Provide the (x, y) coordinate of the cell's center where the given text is located.  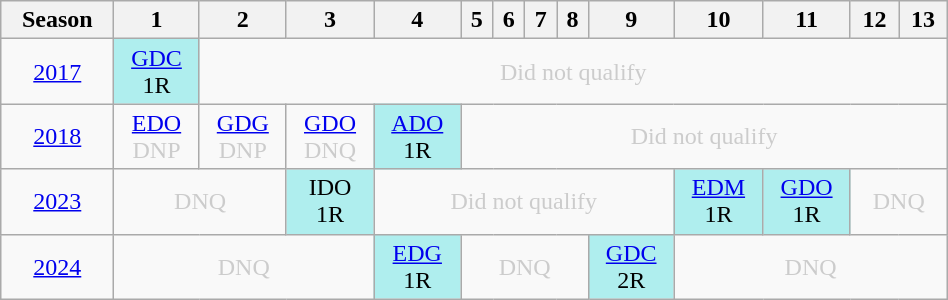
EDODNP (156, 136)
11 (806, 20)
3 (330, 20)
2023 (58, 202)
GDC1R (156, 72)
9 (630, 20)
2024 (58, 266)
7 (541, 20)
ADO1R (418, 136)
GDO1R (806, 202)
2018 (58, 136)
2017 (58, 72)
GDODNQ (330, 136)
GDGDNP (242, 136)
5 (477, 20)
13 (924, 20)
6 (509, 20)
1 (156, 20)
4 (418, 20)
EDG1R (418, 266)
2 (242, 20)
8 (573, 20)
IDO1R (330, 202)
10 (718, 20)
Season (58, 20)
GDC2R (630, 266)
EDM1R (718, 202)
12 (874, 20)
